Return [x, y] of the center of cell containing provided text 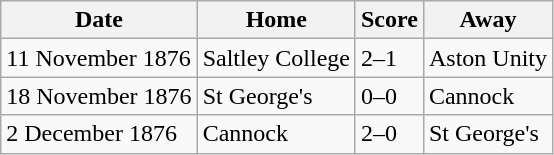
2 December 1876 [99, 134]
Saltley College [276, 58]
18 November 1876 [99, 96]
Aston Unity [488, 58]
2–0 [389, 134]
2–1 [389, 58]
Score [389, 20]
Away [488, 20]
Home [276, 20]
11 November 1876 [99, 58]
0–0 [389, 96]
Date [99, 20]
